From the cell containing the given text, extract its center point as [X, Y] coordinate. 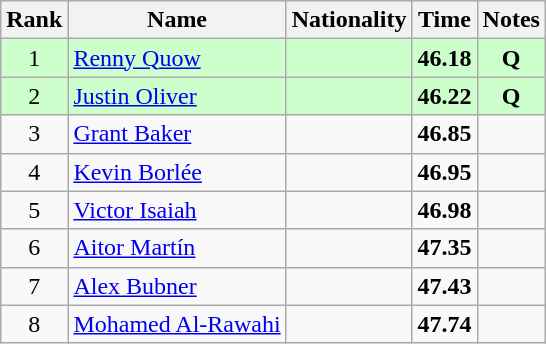
4 [34, 172]
1 [34, 58]
7 [34, 286]
Nationality [349, 20]
Notes [511, 20]
46.98 [444, 210]
Renny Quow [177, 58]
47.74 [444, 324]
Aitor Martín [177, 248]
Mohamed Al-Rawahi [177, 324]
5 [34, 210]
3 [34, 134]
46.85 [444, 134]
Rank [34, 20]
8 [34, 324]
Kevin Borlée [177, 172]
Victor Isaiah [177, 210]
46.95 [444, 172]
46.22 [444, 96]
Grant Baker [177, 134]
Justin Oliver [177, 96]
2 [34, 96]
Name [177, 20]
Alex Bubner [177, 286]
47.43 [444, 286]
47.35 [444, 248]
46.18 [444, 58]
6 [34, 248]
Time [444, 20]
